From the cell containing the given text, extract its center point as [x, y] coordinate. 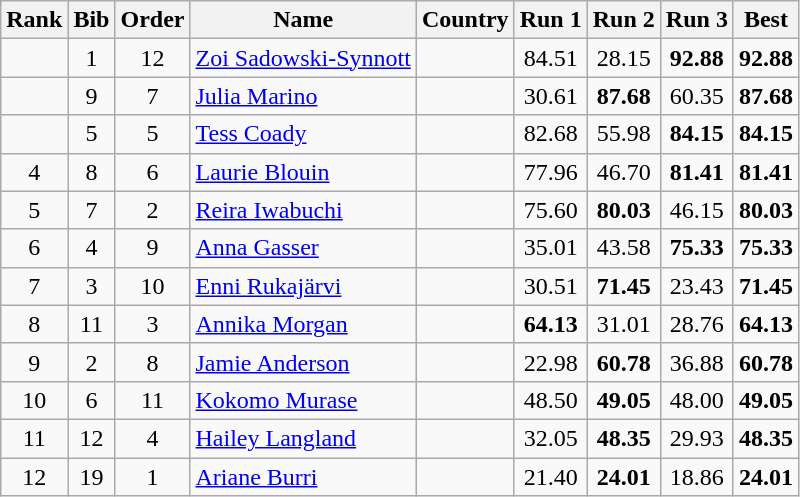
Run 2 [624, 20]
Annika Morgan [303, 324]
35.01 [550, 248]
18.86 [696, 477]
Zoi Sadowski-Synnott [303, 58]
Hailey Langland [303, 438]
Name [303, 20]
Run 3 [696, 20]
19 [92, 477]
77.96 [550, 172]
82.68 [550, 134]
Order [152, 20]
55.98 [624, 134]
Laurie Blouin [303, 172]
Kokomo Murase [303, 400]
Enni Rukajärvi [303, 286]
Bib [92, 20]
46.70 [624, 172]
48.00 [696, 400]
84.51 [550, 58]
Best [766, 20]
28.76 [696, 324]
Julia Marino [303, 96]
Rank [34, 20]
Run 1 [550, 20]
29.93 [696, 438]
43.58 [624, 248]
28.15 [624, 58]
36.88 [696, 362]
Tess Coady [303, 134]
Jamie Anderson [303, 362]
46.15 [696, 210]
Ariane Burri [303, 477]
Country [465, 20]
30.51 [550, 286]
21.40 [550, 477]
Reira Iwabuchi [303, 210]
75.60 [550, 210]
48.50 [550, 400]
22.98 [550, 362]
23.43 [696, 286]
Anna Gasser [303, 248]
31.01 [624, 324]
60.35 [696, 96]
32.05 [550, 438]
30.61 [550, 96]
